Determine the [X, Y] coordinate at the center of the cell enclosing the given text.  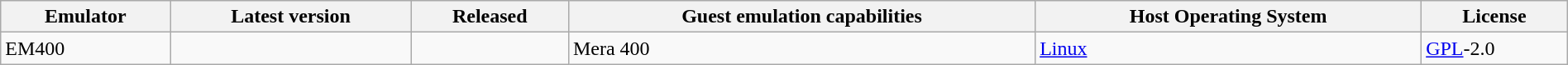
GPL-2.0 [1495, 48]
EM400 [86, 48]
Linux [1229, 48]
Latest version [291, 17]
Emulator [86, 17]
Released [490, 17]
Mera 400 [801, 48]
Host Operating System [1229, 17]
Guest emulation capabilities [801, 17]
License [1495, 17]
